Scan for the cell matching the given text and deliver its [X, Y] coordinate at center. 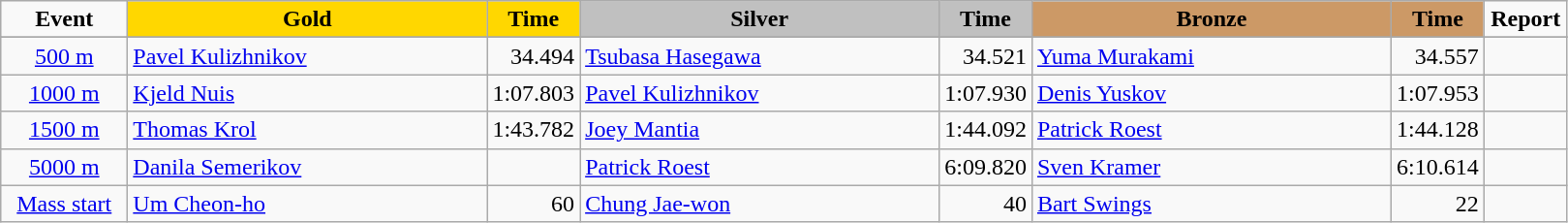
1000 m [64, 93]
1500 m [64, 130]
1:44.092 [986, 130]
1:43.782 [534, 130]
Kjeld Nuis [308, 93]
Report [1525, 19]
Event [64, 19]
34.494 [534, 56]
Danila Semerikov [308, 167]
34.557 [1437, 56]
34.521 [986, 56]
60 [534, 204]
1:07.930 [986, 93]
1:07.953 [1437, 93]
Gold [308, 19]
Mass start [64, 204]
Silver [759, 19]
Yuma Murakami [1211, 56]
Joey Mantia [759, 130]
40 [986, 204]
Um Cheon-ho [308, 204]
Tsubasa Hasegawa [759, 56]
5000 m [64, 167]
500 m [64, 56]
Bart Swings [1211, 204]
Bronze [1211, 19]
1:07.803 [534, 93]
6:09.820 [986, 167]
Sven Kramer [1211, 167]
Chung Jae-won [759, 204]
1:44.128 [1437, 130]
Denis Yuskov [1211, 93]
22 [1437, 204]
Thomas Krol [308, 130]
6:10.614 [1437, 167]
